Output the (x, y) coordinate of the center of the cell containing the given text.  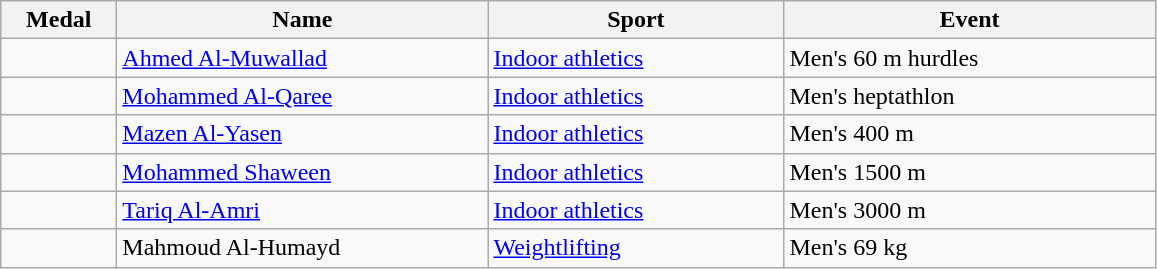
Men's 400 m (970, 134)
Men's 60 m hurdles (970, 58)
Mazen Al-Yasen (302, 134)
Men's 3000 m (970, 210)
Tariq Al-Amri (302, 210)
Mohammed Al-Qaree (302, 96)
Sport (636, 20)
Mahmoud Al-Humayd (302, 248)
Men's 69 kg (970, 248)
Weightlifting (636, 248)
Men's heptathlon (970, 96)
Event (970, 20)
Medal (59, 20)
Mohammed Shaween (302, 172)
Ahmed Al-Muwallad (302, 58)
Men's 1500 m (970, 172)
Name (302, 20)
